Output the (x, y) coordinate of the center of the cell containing the given text.  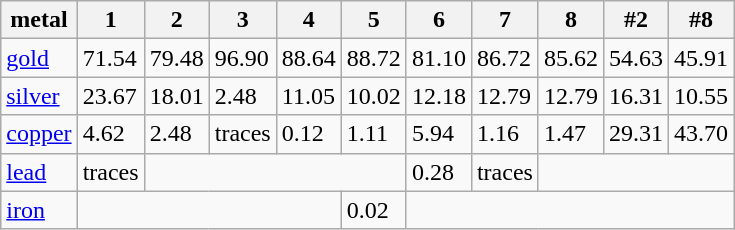
29.31 (636, 134)
0.02 (374, 210)
96.90 (242, 58)
71.54 (110, 58)
11.05 (308, 96)
lead (39, 172)
88.64 (308, 58)
silver (39, 96)
5 (374, 20)
copper (39, 134)
81.10 (438, 58)
43.70 (702, 134)
1.16 (504, 134)
23.67 (110, 96)
gold (39, 58)
1 (110, 20)
0.12 (308, 134)
6 (438, 20)
#8 (702, 20)
18.01 (176, 96)
1.11 (374, 134)
#2 (636, 20)
88.72 (374, 58)
10.02 (374, 96)
7 (504, 20)
0.28 (438, 172)
86.72 (504, 58)
85.62 (570, 58)
16.31 (636, 96)
1.47 (570, 134)
3 (242, 20)
45.91 (702, 58)
iron (39, 210)
79.48 (176, 58)
12.18 (438, 96)
4 (308, 20)
10.55 (702, 96)
metal (39, 20)
2 (176, 20)
8 (570, 20)
4.62 (110, 134)
5.94 (438, 134)
54.63 (636, 58)
